Determine the [x, y] coordinate at the center of the cell enclosing the given text.  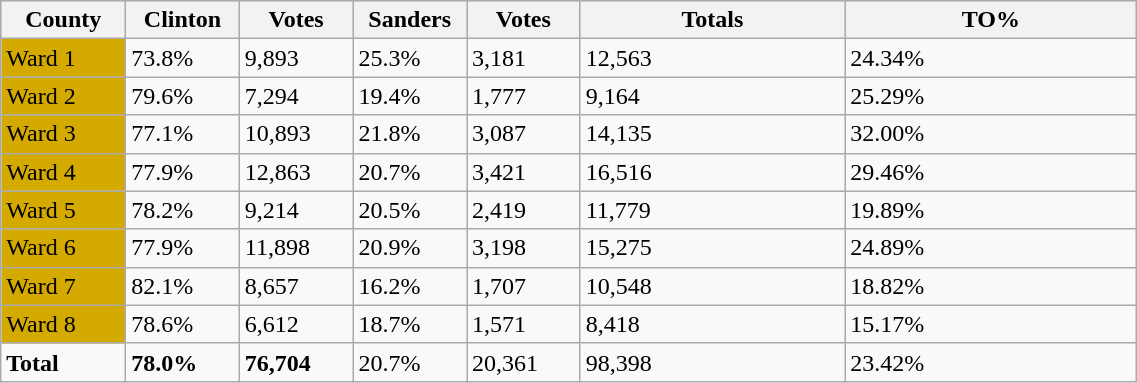
25.3% [410, 58]
Sanders [410, 20]
79.6% [183, 96]
10,548 [712, 286]
Ward 2 [64, 96]
7,294 [296, 96]
25.29% [991, 96]
1,777 [524, 96]
11,898 [296, 248]
15,275 [712, 248]
23.42% [991, 362]
Ward 8 [64, 324]
14,135 [712, 134]
78.0% [183, 362]
3,087 [524, 134]
78.6% [183, 324]
21.8% [410, 134]
Ward 1 [64, 58]
8,418 [712, 324]
3,198 [524, 248]
32.00% [991, 134]
20.5% [410, 210]
8,657 [296, 286]
Ward 5 [64, 210]
3,181 [524, 58]
73.8% [183, 58]
16,516 [712, 172]
TO% [991, 20]
Total [64, 362]
Clinton [183, 20]
Ward 4 [64, 172]
Ward 6 [64, 248]
18.82% [991, 286]
10,893 [296, 134]
3,421 [524, 172]
18.7% [410, 324]
15.17% [991, 324]
Ward 3 [64, 134]
76,704 [296, 362]
16.2% [410, 286]
77.1% [183, 134]
82.1% [183, 286]
1,571 [524, 324]
2,419 [524, 210]
Totals [712, 20]
Ward 7 [64, 286]
24.34% [991, 58]
12,863 [296, 172]
9,164 [712, 96]
19.89% [991, 210]
20,361 [524, 362]
78.2% [183, 210]
98,398 [712, 362]
6,612 [296, 324]
20.9% [410, 248]
1,707 [524, 286]
12,563 [712, 58]
29.46% [991, 172]
9,893 [296, 58]
24.89% [991, 248]
9,214 [296, 210]
County [64, 20]
19.4% [410, 96]
11,779 [712, 210]
